Output the [x, y] coordinate of the center of the cell containing the given text.  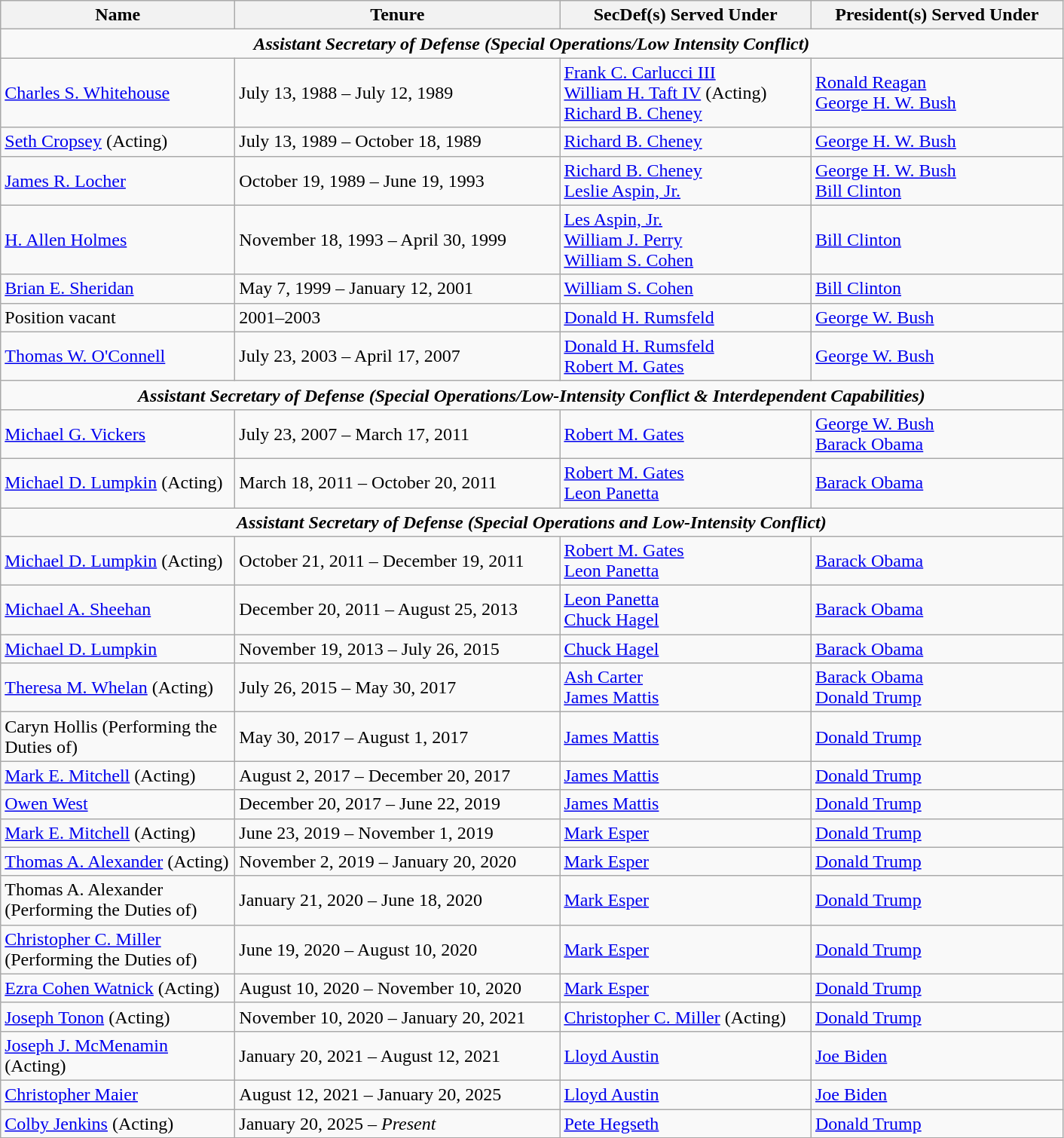
Assistant Secretary of Defense (Special Operations/Low Intensity Conflict) [532, 44]
Christopher C. Miller (Acting) [686, 1017]
May 7, 1999 – January 12, 2001 [398, 289]
Barack Obama Donald Trump [937, 687]
October 19, 1989 – June 19, 1993 [398, 181]
Pete Hegseth [686, 1124]
Robert M. Gates [686, 434]
Charles S. Whitehouse [118, 93]
Christopher C. Miller (Performing the Duties of) [118, 950]
James R. Locher [118, 181]
Chuck Hagel [686, 649]
Tenure [398, 15]
Caryn Hollis (Performing the Duties of) [118, 737]
Assistant Secretary of Defense (Special Operations/Low-Intensity Conflict & Interdependent Capabilities) [532, 395]
George H. W. Bush [937, 142]
Ash Carter James Mattis [686, 687]
Theresa M. Whelan (Acting) [118, 687]
December 20, 2017 – June 22, 2019 [398, 804]
Christopher Maier [118, 1094]
H. Allen Holmes [118, 240]
July 23, 2007 – March 17, 2011 [398, 434]
2001–2003 [398, 317]
Donald H. Rumsfeld Robert M. Gates [686, 356]
January 20, 2021 – August 12, 2021 [398, 1055]
Michael A. Sheehan [118, 610]
Thomas A. Alexander (Acting) [118, 861]
July 23, 2003 – April 17, 2007 [398, 356]
Ronald Reagan George H. W. Bush [937, 93]
June 23, 2019 – November 1, 2019 [398, 833]
SecDef(s) Served Under [686, 15]
Owen West [118, 804]
Richard B. Cheney Leslie Aspin, Jr. [686, 181]
August 10, 2020 – November 10, 2020 [398, 988]
July 26, 2015 – May 30, 2017 [398, 687]
May 30, 2017 – August 1, 2017 [398, 737]
Joseph Tonon (Acting) [118, 1017]
October 21, 2011 – December 19, 2011 [398, 561]
January 20, 2025 – Present [398, 1124]
George H. W. Bush Bill Clinton [937, 181]
June 19, 2020 – August 10, 2020 [398, 950]
Colby Jenkins (Acting) [118, 1124]
Thomas W. O'Connell [118, 356]
Brian E. Sheridan [118, 289]
August 2, 2017 – December 20, 2017 [398, 775]
July 13, 1989 – October 18, 1989 [398, 142]
Michael D. Lumpkin [118, 649]
Name [118, 15]
Michael G. Vickers [118, 434]
Frank C. Carlucci III William H. Taft IV (Acting) Richard B. Cheney [686, 93]
January 21, 2020 – June 18, 2020 [398, 900]
Joseph J. McMenamin (Acting) [118, 1055]
Donald H. Rumsfeld [686, 317]
Position vacant [118, 317]
Les Aspin, Jr. William J. Perry William S. Cohen [686, 240]
George W. Bush Barack Obama [937, 434]
November 19, 2013 – July 26, 2015 [398, 649]
William S. Cohen [686, 289]
Thomas A. Alexander (Performing the Duties of) [118, 900]
December 20, 2011 – August 25, 2013 [398, 610]
July 13, 1988 – July 12, 1989 [398, 93]
Ezra Cohen Watnick (Acting) [118, 988]
President(s) Served Under [937, 15]
Seth Cropsey (Acting) [118, 142]
November 10, 2020 – January 20, 2021 [398, 1017]
Richard B. Cheney [686, 142]
Leon Panetta Chuck Hagel [686, 610]
November 18, 1993 – April 30, 1999 [398, 240]
August 12, 2021 – January 20, 2025 [398, 1094]
Assistant Secretary of Defense (Special Operations and Low-Intensity Conflict) [532, 522]
March 18, 2011 – October 20, 2011 [398, 482]
November 2, 2019 – January 20, 2020 [398, 861]
